Search for the cell housing the specified text and yield its (x, y) center coordinate. 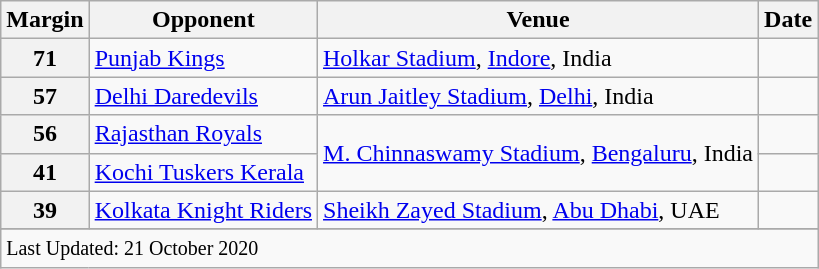
M. Chinnaswamy Stadium, Bengaluru, India (538, 153)
39 (45, 210)
Holkar Stadium, Indore, India (538, 58)
Last Updated: 21 October 2020 (410, 248)
Venue (538, 20)
57 (45, 96)
Punjab Kings (203, 58)
Rajasthan Royals (203, 134)
Margin (45, 20)
56 (45, 134)
Kochi Tuskers Kerala (203, 172)
Arun Jaitley Stadium, Delhi, India (538, 96)
Opponent (203, 20)
Date (788, 20)
71 (45, 58)
Kolkata Knight Riders (203, 210)
41 (45, 172)
Sheikh Zayed Stadium, Abu Dhabi, UAE (538, 210)
Delhi Daredevils (203, 96)
